Find where the given text appears and provide that cell's center as [x, y] coordinate. 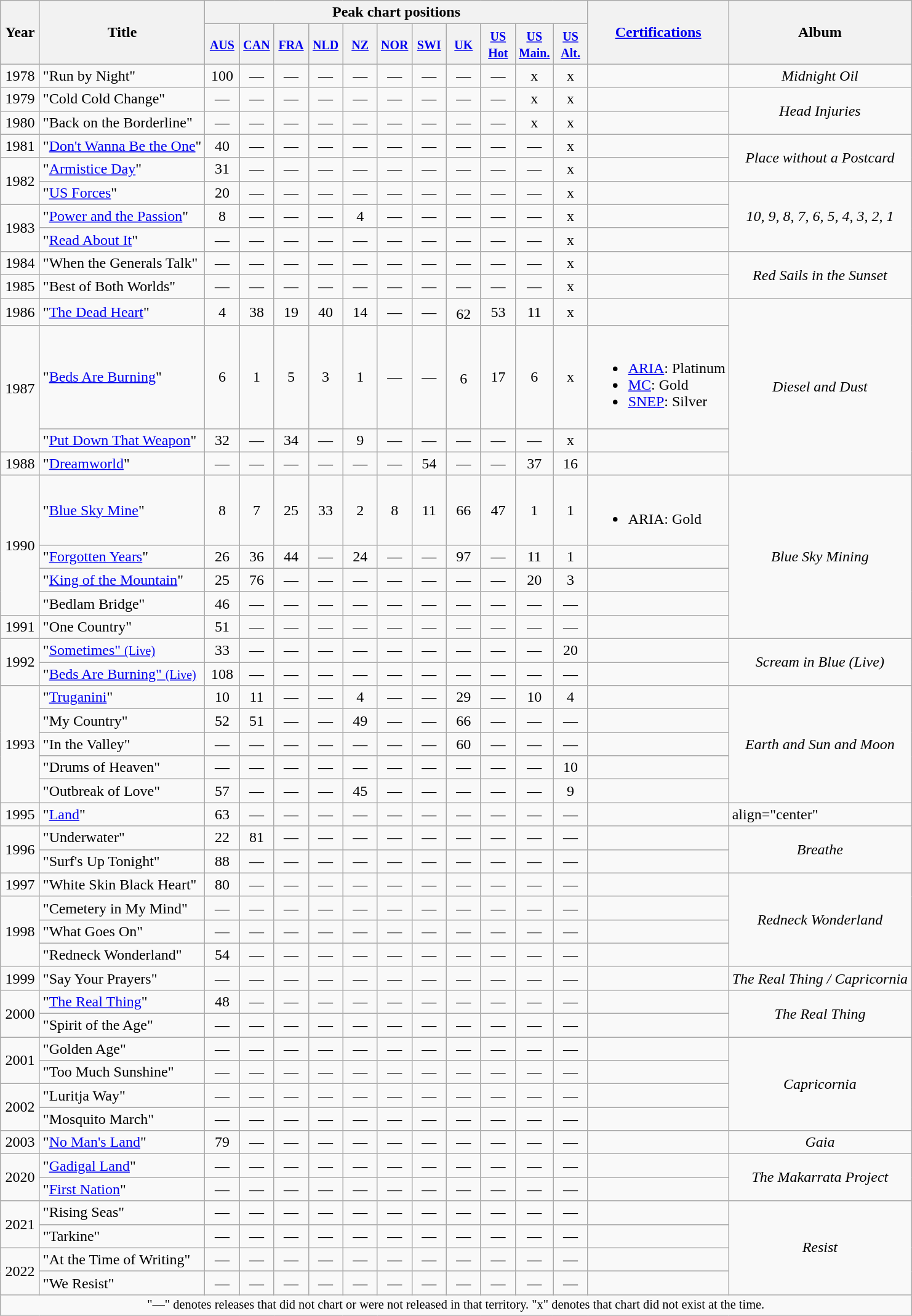
CAN [257, 44]
Resist [820, 1248]
81 [257, 838]
US Main. [534, 44]
AUS [222, 44]
Blue Sky Mining [820, 556]
"The Dead Heart" [122, 311]
1988 [20, 463]
1995 [20, 814]
Capricornia [820, 1084]
53 [498, 311]
46 [222, 603]
62 [463, 311]
"Luritja Way" [122, 1096]
49 [360, 721]
1983 [20, 228]
88 [222, 861]
24 [360, 556]
"Underwater" [122, 838]
"Rising Seas" [122, 1213]
Earth and Sun and Moon [820, 744]
76 [257, 580]
1981 [20, 146]
"White Skin Black Heart" [122, 885]
SWI [429, 44]
UK [463, 44]
31 [222, 169]
2 [360, 510]
29 [463, 697]
1980 [20, 122]
2003 [20, 1142]
"At the Time of Writing" [122, 1259]
"Bedlam Bridge" [122, 603]
"No Man's Land" [122, 1142]
26 [222, 556]
1978 [20, 76]
"Don't Wanna Be the One" [122, 146]
ARIA: PlatinumMC: GoldSNEP: Silver [658, 377]
63 [222, 814]
"Power and the Passion" [122, 216]
2001 [20, 1061]
ARIA: Gold [658, 510]
Peak chart positions [396, 12]
19 [291, 311]
"Blue Sky Mine" [122, 510]
"Say Your Prayers" [122, 978]
34 [291, 440]
FRA [291, 44]
2000 [20, 1013]
"We Resist" [122, 1283]
45 [360, 791]
"First Nation" [122, 1189]
1979 [20, 99]
48 [222, 1001]
2020 [20, 1178]
Certifications [658, 32]
Diesel and Dust [820, 387]
5 [291, 377]
"Tarkine" [122, 1236]
1992 [20, 662]
1991 [20, 627]
1999 [20, 978]
Scream in Blue (Live) [820, 662]
1990 [20, 545]
1986 [20, 311]
"Spirit of the Age" [122, 1025]
align="center" [820, 814]
"Armistice Day" [122, 169]
"Back on the Borderline" [122, 122]
"Mosquito March" [122, 1119]
108 [222, 674]
36 [257, 556]
Midnight Oil [820, 76]
"Land" [122, 814]
22 [222, 838]
2002 [20, 1107]
Title [122, 32]
"Surf's Up Tonight" [122, 861]
"Golden Age" [122, 1049]
1996 [20, 849]
2022 [20, 1271]
Album [820, 32]
1998 [20, 931]
14 [360, 311]
"Cold Cold Change" [122, 99]
16 [570, 463]
The Makarrata Project [820, 1178]
"Best of Both Worlds" [122, 286]
Head Injuries [820, 111]
"One Country" [122, 627]
The Real Thing [820, 1013]
"Outbreak of Love" [122, 791]
Gaia [820, 1142]
32 [222, 440]
"My Country" [122, 721]
1993 [20, 744]
Year [20, 32]
"Read About It" [122, 239]
38 [257, 311]
57 [222, 791]
2021 [20, 1224]
"In the Valley" [122, 744]
"What Goes On" [122, 931]
97 [463, 556]
"The Real Thing" [122, 1001]
The Real Thing / Capricornia [820, 978]
NLD [326, 44]
1987 [20, 389]
10, 9, 8, 7, 6, 5, 4, 3, 2, 1 [820, 216]
79 [222, 1142]
100 [222, 76]
"Beds Are Burning" [122, 377]
Breathe [820, 849]
"US Forces" [122, 193]
"Sometimes" (Live) [122, 651]
US Alt. [570, 44]
"—" denotes releases that did not chart or were not released in that territory. "x" denotes that chart did not exist at the time. [456, 1305]
17 [498, 377]
1982 [20, 181]
Red Sails in the Sunset [820, 275]
NZ [360, 44]
"King of the Mountain" [122, 580]
US Hot [498, 44]
"Redneck Wonderland" [122, 955]
1997 [20, 885]
"Run by Night" [122, 76]
NOR [394, 44]
7 [257, 510]
"Gadigal Land" [122, 1166]
"When the Generals Talk" [122, 263]
"Dreamworld" [122, 463]
"Put Down That Weapon" [122, 440]
"Truganini" [122, 697]
47 [498, 510]
44 [291, 556]
"Drums of Heaven" [122, 768]
Place without a Postcard [820, 158]
80 [222, 885]
1984 [20, 263]
1985 [20, 286]
"Beds Are Burning" (Live) [122, 674]
60 [463, 744]
"Cemetery in My Mind" [122, 908]
52 [222, 721]
37 [534, 463]
Redneck Wonderland [820, 920]
"Forgotten Years" [122, 556]
"Too Much Sunshine" [122, 1072]
